Provide the (X, Y) coordinate of the cell's center where the given text is located.  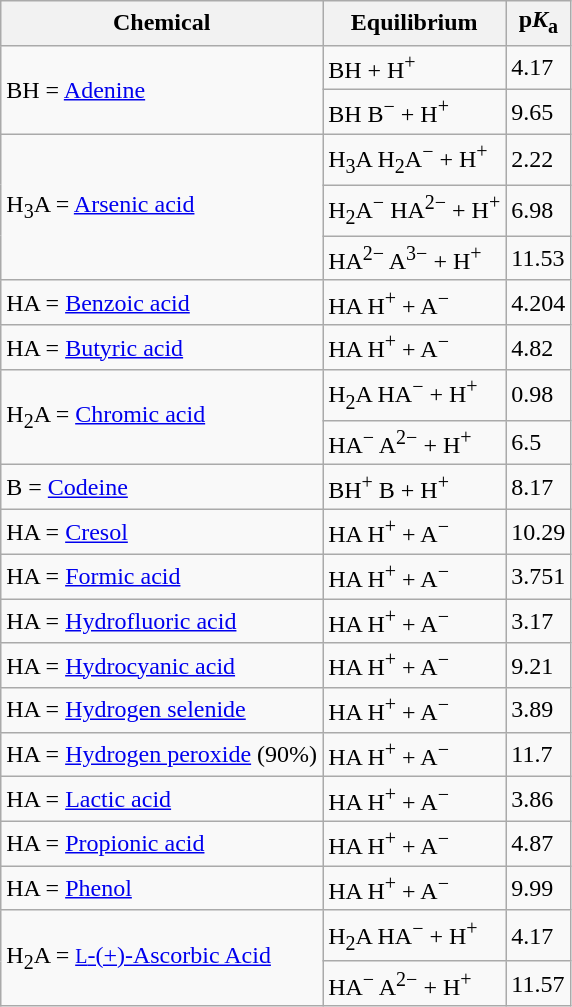
4.82 (538, 348)
Chemical (162, 23)
pKa (538, 23)
H3A = Arsenic acid (162, 207)
HA = Hydrogen peroxide (90%) (162, 754)
0.98 (538, 396)
BH+ B + H+ (414, 488)
BH = Adenine (162, 90)
8.17 (538, 488)
11.7 (538, 754)
BH + H+ (414, 68)
3.86 (538, 800)
HA = Propionic acid (162, 844)
11.53 (538, 258)
3.751 (538, 576)
H3A H2A− + H+ (414, 160)
HA = Hydrofluoric acid (162, 622)
H2A− HA2− + H+ (414, 210)
HA = Lactic acid (162, 800)
3.17 (538, 622)
9.21 (538, 666)
4.204 (538, 302)
HA = Cresol (162, 532)
9.65 (538, 112)
HA = Hydrocyanic acid (162, 666)
9.99 (538, 888)
Equilibrium (414, 23)
HA = Phenol (162, 888)
4.87 (538, 844)
H2A = Chromic acid (162, 418)
10.29 (538, 532)
HA = Butyric acid (162, 348)
3.89 (538, 710)
HA = Hydrogen selenide (162, 710)
HA = Formic acid (162, 576)
11.57 (538, 984)
B = Codeine (162, 488)
H2A = L-(+)-Ascorbic Acid (162, 958)
2.22 (538, 160)
6.5 (538, 442)
HA2− A3− + H+ (414, 258)
6.98 (538, 210)
BH B− + H+ (414, 112)
HA = Benzoic acid (162, 302)
